Return the [x, y] coordinate for the center point of the cell that contains the specified text.  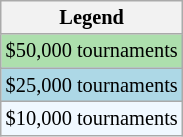
Legend [92, 17]
$10,000 tournaments [92, 118]
$50,000 tournaments [92, 51]
$25,000 tournaments [92, 85]
